Locate the cell with the specified text and output its (X, Y) center coordinate. 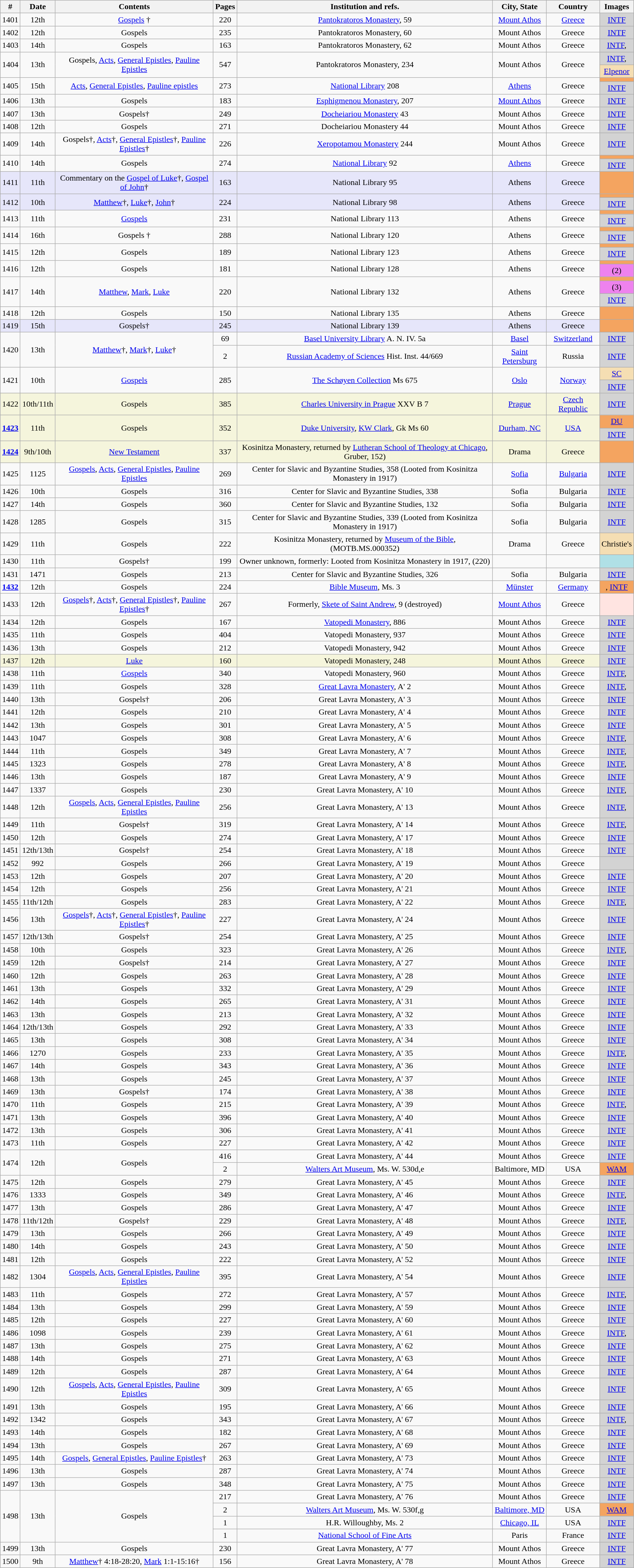
Great Lavra Monastery, A' 19 (365, 863)
Acts, General Epistles, Pauline epistles (134, 86)
Great Lavra Monastery, A' 47 (365, 1208)
1469 (10, 1092)
Great Lavra Monastery, A' 66 (365, 1406)
328 (225, 686)
New Testament (134, 452)
(2) (616, 270)
1499 (10, 1548)
1411 (10, 183)
1476 (10, 1195)
Paris (520, 1535)
396 (225, 1117)
1342 (38, 1419)
Russian Academy of Sciences Hist. Inst. 44/669 (365, 356)
National Library 128 (365, 268)
1443 (10, 738)
Great Lavra Monastery, A' 37 (365, 1079)
1496 (10, 1471)
306 (225, 1130)
Kosinitza Monastery, returned by Museum of the Bible, (MOTB.MS.000352) (365, 543)
1402 (10, 33)
Great Lavra Monastery, A' 68 (365, 1432)
1416 (10, 268)
1479 (10, 1234)
Images (616, 7)
1467 (10, 1066)
1442 (10, 725)
1323 (38, 764)
National Library 208 (365, 86)
360 (225, 504)
299 (225, 1307)
160 (225, 661)
323 (225, 950)
1456 (10, 920)
1420 (10, 350)
Great Lavra Monastery, A' 44 (365, 1156)
1500 (10, 1561)
1270 (38, 1053)
1491 (10, 1406)
1463 (10, 1014)
Basel (520, 339)
1482 (10, 1277)
1455 (10, 902)
1429 (10, 543)
1459 (10, 963)
1477 (10, 1208)
319 (225, 825)
1492 (10, 1419)
Great Lavra Monastery, A' 34 (365, 1040)
Matthew†, Luke†, John† (134, 202)
Center for Slavic and Byzantine Studies, 338 (365, 491)
Durham, NC (520, 428)
Formerly, Skete of Saint Andrew, 9 (destroyed) (365, 604)
1422 (10, 404)
1433 (10, 604)
332 (225, 988)
Walters Art Museum, Ms. W. 530d,e (365, 1169)
1447 (10, 790)
Great Lavra Monastery, A' 73 (365, 1458)
Czech Republic (573, 404)
278 (225, 764)
1497 (10, 1484)
National Library 139 (365, 326)
1417 (10, 291)
9th (38, 1561)
1423 (10, 428)
1418 (10, 313)
Oslo (520, 380)
1450 (10, 838)
206 (225, 699)
1481 (10, 1259)
1498 (10, 1516)
Great Lavra Monastery, A' 10 (365, 790)
187 (225, 777)
Great Lavra Monastery, A' 62 (365, 1346)
Chicago, IL (520, 1523)
Great Lavra Monastery, A' 69 (365, 1445)
Great Lavra Monastery, A' 20 (365, 876)
340 (225, 674)
385 (225, 404)
404 (225, 635)
395 (225, 1277)
Pantokratoros Monastery, 60 (365, 33)
National Library 132 (365, 291)
National Library 98 (365, 202)
Great Lavra Monastery, A' 14 (365, 825)
National Library 113 (365, 219)
Vatopedi Monastery, 942 (365, 648)
National School of Fine Arts (365, 1535)
301 (225, 725)
1437 (10, 661)
1428 (10, 522)
1427 (10, 504)
Charles University in Prague XXV B 7 (365, 404)
Great Lavra Monastery, A' 45 (365, 1182)
275 (225, 1346)
150 (225, 313)
Great Lavra Monastery, A' 75 (365, 1484)
Great Lavra Monastery, A' 5 (365, 725)
Great Lavra Monastery, A' 59 (365, 1307)
Great Lavra Monastery, A' 63 (365, 1359)
Duke University, KW Clark, Gk Ms 60 (365, 428)
Prague (520, 404)
Contents (134, 7)
215 (225, 1105)
16th (38, 235)
1475 (10, 1182)
Great Lavra Monastery, A' 17 (365, 838)
10th/11th (38, 404)
1461 (10, 988)
231 (225, 219)
1487 (10, 1346)
Vatopedi Monastery, 248 (365, 661)
199 (225, 561)
Matthew, Mark, Luke (134, 291)
Owner unknown, formerly: Looted from Kosinitza Monastery in 1917, (220) (365, 561)
1403 (10, 45)
207 (225, 876)
Great Lavra Monastery, A' 41 (365, 1130)
1451 (10, 850)
Great Lavra Monastery, A' 27 (365, 963)
Great Lavra Monastery, A' 24 (365, 920)
Great Lavra Monastery, A' 42 (365, 1143)
1434 (10, 622)
Pantokratoros Monastery, 62 (365, 45)
Great Lavra Monastery, A' 60 (365, 1320)
Great Lavra Monastery, A' 74 (365, 1471)
226 (225, 144)
1401 (10, 20)
Center for Slavic and Byzantine Studies, 358 (Looted from Kosinitza Monastery in 1917) (365, 474)
Great Lavra Monastery, A' 65 (365, 1389)
1449 (10, 825)
269 (225, 474)
Great Lavra Monastery, A' 78 (365, 1561)
Great Lavra Monastery, A' 7 (365, 751)
1458 (10, 950)
Great Lavra Monastery, A' 28 (365, 975)
235 (225, 33)
292 (225, 1027)
1412 (10, 202)
1414 (10, 235)
Center for Slavic and Byzantine Studies, 132 (365, 504)
1468 (10, 1079)
156 (225, 1561)
Gospels, General Epistles, Pauline Epistles† (134, 1458)
1462 (10, 1001)
288 (225, 235)
Vatopedi Monastery, 960 (365, 674)
Great Lavra Monastery, A' 26 (365, 950)
174 (225, 1092)
1486 (10, 1333)
189 (225, 252)
167 (225, 622)
1489 (10, 1371)
Norway (573, 380)
Great Lavra Monastery, A' 39 (365, 1105)
1465 (10, 1040)
1421 (10, 380)
315 (225, 522)
Great Lavra Monastery, A' 57 (365, 1294)
Great Lavra Monastery, A' 50 (365, 1246)
Vatopedi Monastery, 886 (365, 622)
Center for Slavic and Byzantine Studies, 326 (365, 574)
1464 (10, 1027)
The Schøyen Collection Ms 675 (365, 380)
Xeropotamou Monastery 244 (365, 144)
Date (38, 7)
Matthew† 4:18-28:20, Mark 1:1-15:16† (134, 1561)
1337 (38, 790)
1431 (10, 574)
285 (225, 380)
Great Lavra Monastery, A' 13 (365, 807)
352 (225, 428)
Great Lavra Monastery, A' 48 (365, 1221)
Great Lavra Monastery, A' 38 (365, 1092)
265 (225, 1001)
Pantokratoros Monastery, 234 (365, 65)
Great Lavra Monastery, A' 2 (365, 686)
Great Lavra Monastery, A' 31 (365, 1001)
1424 (10, 452)
Münster (520, 587)
1483 (10, 1294)
1466 (10, 1053)
Great Lavra Monastery, A' 54 (365, 1277)
1404 (10, 65)
195 (225, 1406)
272 (225, 1294)
Pages (225, 7)
Esphigmenou Monastery, 207 (365, 101)
547 (225, 65)
1454 (10, 889)
416 (225, 1156)
Pantokratoros Monastery, 59 (365, 20)
1453 (10, 876)
H.R. Willoughby, Ms. 2 (365, 1523)
1285 (38, 522)
Docheiariou Monastery 44 (365, 126)
Great Lavra Monastery, A' 52 (365, 1259)
1470 (10, 1105)
212 (225, 648)
1472 (10, 1130)
Great Lavra Monastery, A' 64 (365, 1371)
Vatopedi Monastery, 937 (365, 635)
Country (573, 7)
Basel University Library A. N. IV. 5a (365, 339)
1419 (10, 326)
337 (225, 452)
Russia (573, 356)
1415 (10, 252)
1333 (38, 1195)
, INTF (616, 587)
1405 (10, 86)
309 (225, 1389)
992 (38, 863)
210 (225, 712)
1304 (38, 1277)
217 (225, 1497)
1413 (10, 219)
Kosinitza Monastery, returned by Lutheran School of Theology at Chicago, Gruber, 152) (365, 452)
Matthew†, Mark†, Luke† (134, 350)
1478 (10, 1221)
1440 (10, 699)
1480 (10, 1246)
National Library 120 (365, 235)
Great Lavra Monastery, A' 6 (365, 738)
Luke (134, 661)
(3) (616, 287)
1495 (10, 1458)
1406 (10, 101)
1448 (10, 807)
Christie's (616, 543)
Walters Art Museum, Ms. W. 530f,g (365, 1510)
249 (225, 114)
Saint Petersburg (520, 356)
1432 (10, 587)
# (10, 7)
1445 (10, 764)
1484 (10, 1307)
9th/10th (38, 452)
1452 (10, 863)
Great Lavra Monastery, A' 36 (365, 1066)
69 (225, 339)
182 (225, 1432)
348 (225, 1484)
1460 (10, 975)
Great Lavra Monastery, A' 46 (365, 1195)
1473 (10, 1143)
1410 (10, 163)
1493 (10, 1432)
SC (616, 374)
273 (225, 86)
1441 (10, 712)
Great Lavra Monastery, A' 29 (365, 988)
Great Lavra Monastery, A' 18 (365, 850)
France (573, 1535)
229 (225, 1221)
1494 (10, 1445)
1425 (10, 474)
1446 (10, 777)
Great Lavra Monastery, A' 76 (365, 1497)
Bible Museum, Ms. 3 (365, 587)
National Library 92 (365, 163)
1438 (10, 674)
National Library 135 (365, 313)
239 (225, 1333)
286 (225, 1208)
Great Lavra Monastery, A' 49 (365, 1234)
Great Lavra Monastery, A' 4 (365, 712)
National Library 95 (365, 183)
Docheiariou Monastery 43 (365, 114)
214 (225, 963)
1047 (38, 738)
1098 (38, 1333)
Great Lavra Monastery, A' 61 (365, 1333)
Great Lavra Monastery, A' 21 (365, 889)
Great Lavra Monastery, A' 25 (365, 937)
Great Lavra Monastery, A' 67 (365, 1419)
279 (225, 1182)
Elpenor (616, 71)
Great Lavra Monastery, A' 40 (365, 1117)
Great Lavra Monastery, A' 32 (365, 1014)
1490 (10, 1389)
283 (225, 902)
1444 (10, 751)
183 (225, 101)
1407 (10, 114)
1435 (10, 635)
Great Lavra Monastery, A' 8 (365, 764)
Institution and refs. (365, 7)
1409 (10, 144)
1125 (38, 474)
Great Lavra Monastery, A' 3 (365, 699)
Great Lavra Monastery, A' 9 (365, 777)
243 (225, 1246)
Great Lavra Monastery, A' 33 (365, 1027)
DU (616, 421)
Great Lavra Monastery, A' 22 (365, 902)
1436 (10, 648)
Great Lavra Monastery, A' 35 (365, 1053)
1488 (10, 1359)
1474 (10, 1162)
1485 (10, 1320)
1426 (10, 491)
1457 (10, 937)
National Library 123 (365, 252)
233 (225, 1053)
1408 (10, 126)
Great Lavra Monastery, A' 77 (365, 1548)
1439 (10, 686)
181 (225, 268)
Germany (573, 587)
City, State (520, 7)
Center for Slavic and Byzantine Studies, 339 (Looted from Kosinitza Monastery in 1917) (365, 522)
Switzerland (573, 339)
1430 (10, 561)
Commentary on the Gospel of Luke†, Gospel of John† (134, 183)
316 (225, 491)
